Output the [X, Y] coordinate of the center of the cell containing the given text.  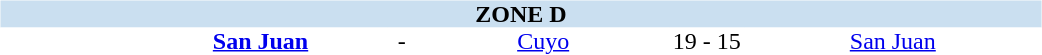
- [402, 42]
ZONE D [520, 14]
19 - 15 [707, 42]
Cuyo [544, 42]
